Output the (x, y) coordinate of the center of the cell containing the given text.  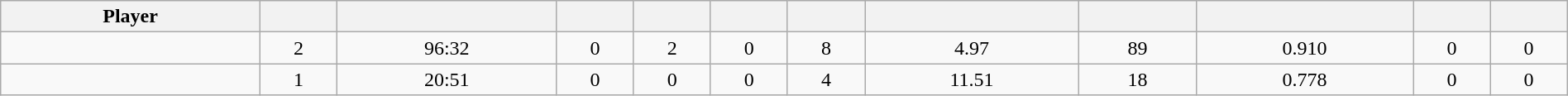
Player (131, 17)
8 (825, 48)
0.778 (1305, 79)
4.97 (973, 48)
4 (825, 79)
18 (1138, 79)
20:51 (447, 79)
11.51 (973, 79)
0.910 (1305, 48)
89 (1138, 48)
96:32 (447, 48)
1 (298, 79)
